Find where the given text appears and provide that cell's center as (X, Y) coordinate. 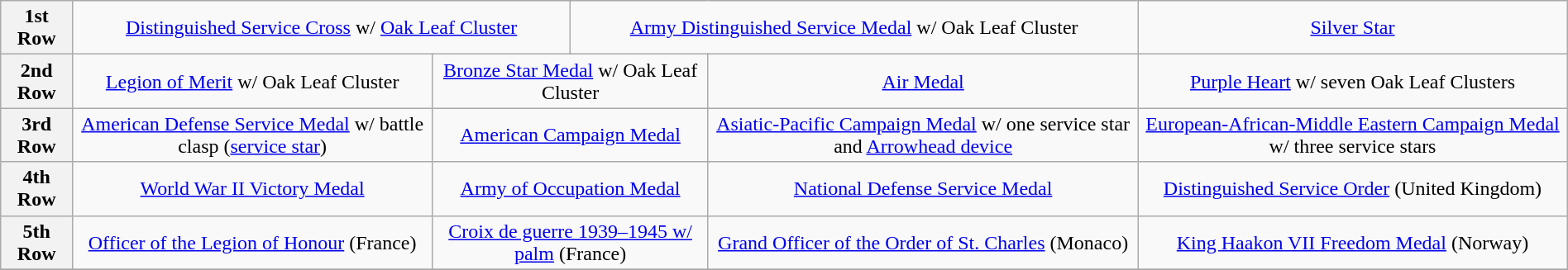
American Defense Service Medal w/ battle clasp (service star) (253, 135)
Army Distinguished Service Medal w/ Oak Leaf Cluster (854, 28)
Asiatic-Pacific Campaign Medal w/ one service star and Arrowhead device (923, 135)
3rd Row (36, 135)
Distinguished Service Cross w/ Oak Leaf Cluster (322, 28)
Legion of Merit w/ Oak Leaf Cluster (253, 81)
National Defense Service Medal (923, 188)
King Haakon VII Freedom Medal (Norway) (1353, 243)
2nd Row (36, 81)
European-African-Middle Eastern Campaign Medal w/ three service stars (1353, 135)
Bronze Star Medal w/ Oak Leaf Cluster (571, 81)
World War II Victory Medal (253, 188)
4th Row (36, 188)
Purple Heart w/ seven Oak Leaf Clusters (1353, 81)
5th Row (36, 243)
Grand Officer of the Order of St. Charles (Monaco) (923, 243)
Silver Star (1353, 28)
Distinguished Service Order (United Kingdom) (1353, 188)
1st Row (36, 28)
Officer of the Legion of Honour (France) (253, 243)
American Campaign Medal (571, 135)
Croix de guerre 1939–1945 w/ palm (France) (571, 243)
Army of Occupation Medal (571, 188)
Air Medal (923, 81)
